Extract the (x, y) coordinate from the center of the cell holding the provided text.  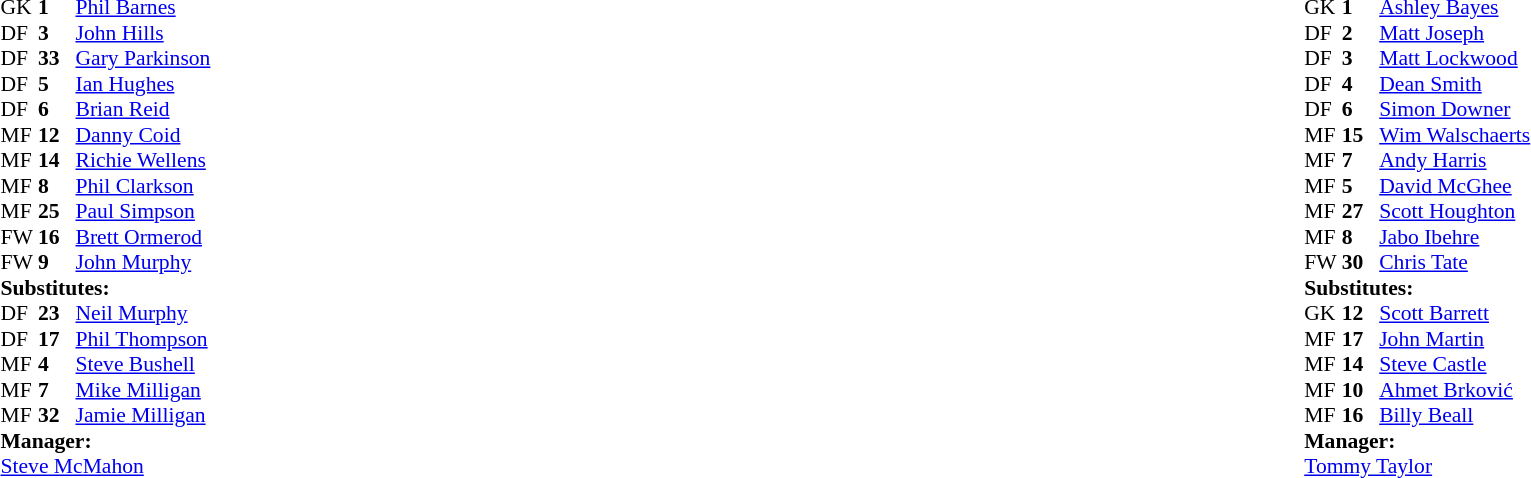
John Martin (1454, 339)
27 (1361, 211)
Simon Downer (1454, 109)
Gary Parkinson (144, 59)
Matt Joseph (1454, 33)
Billy Beall (1454, 415)
Richie Wellens (144, 161)
Dean Smith (1454, 84)
Neil Murphy (144, 313)
Steve Bushell (144, 365)
Danny Coid (144, 135)
John Hills (144, 33)
John Murphy (144, 263)
Ahmet Brković (1454, 390)
2 (1361, 33)
Ian Hughes (144, 84)
Scott Houghton (1454, 211)
Brian Reid (144, 109)
33 (57, 59)
15 (1361, 135)
GK (1323, 313)
Mike Milligan (144, 390)
Matt Lockwood (1454, 59)
Paul Simpson (144, 211)
30 (1361, 263)
Phil Clarkson (144, 186)
Jamie Milligan (144, 415)
Steve Castle (1454, 365)
Brett Ormerod (144, 237)
Jabo Ibehre (1454, 237)
Phil Thompson (144, 339)
32 (57, 415)
David McGhee (1454, 186)
23 (57, 313)
10 (1361, 390)
Wim Walschaerts (1454, 135)
25 (57, 211)
Andy Harris (1454, 161)
Chris Tate (1454, 263)
Scott Barrett (1454, 313)
9 (57, 263)
